For the text-containing cell, return its midpoint in (X, Y) coordinate format. 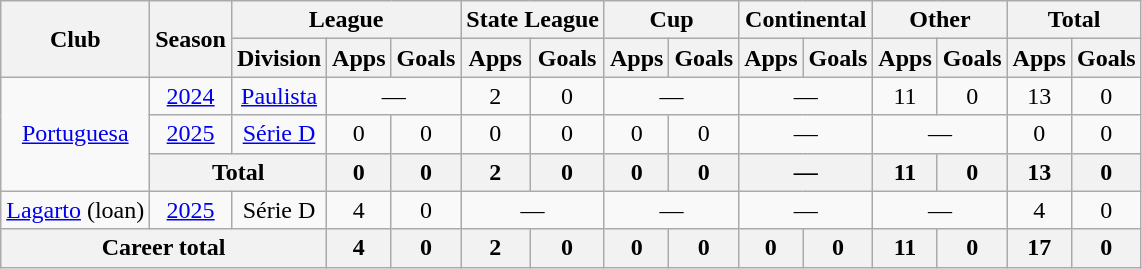
Club (76, 39)
Season (191, 39)
Paulista (278, 96)
Cup (671, 20)
League (346, 20)
Portuguesa (76, 134)
Career total (164, 248)
2024 (191, 96)
17 (1039, 248)
State League (533, 20)
Lagarto (loan) (76, 210)
Continental (806, 20)
Division (278, 58)
Other (940, 20)
